Find where the given text appears and provide that cell's center as [X, Y] coordinate. 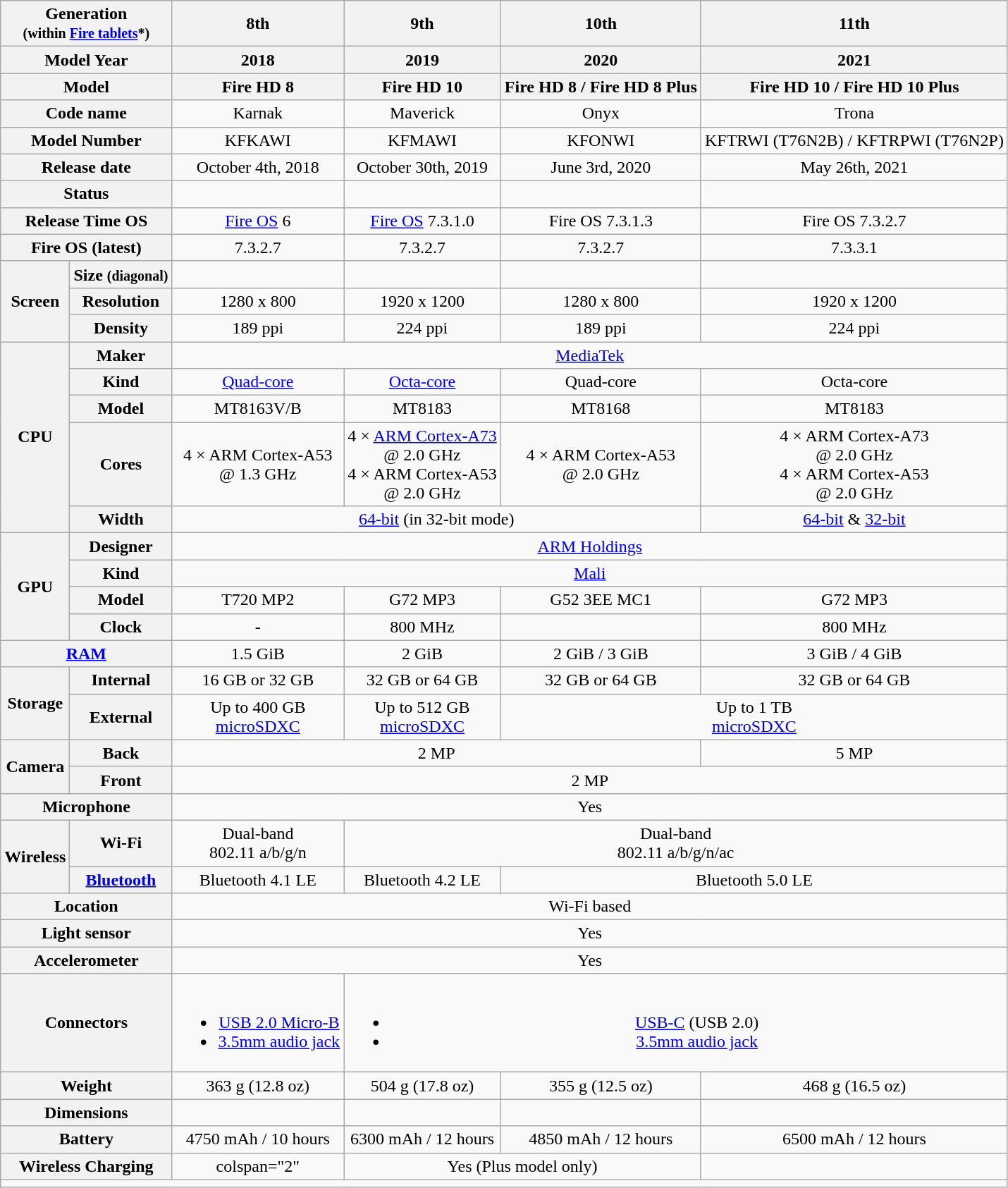
Wireless Charging [86, 1166]
USB 2.0 Micro-B3.5mm audio jack [258, 1023]
Back [121, 753]
6300 mAh / 12 hours [423, 1139]
Up to 512 GBmicroSDXC [423, 716]
Wi-Fi based [590, 907]
Front [121, 780]
Model Number [86, 140]
Cores [121, 464]
MediaTek [590, 355]
Trona [854, 114]
2020 [601, 60]
USB-C (USB 2.0)3.5mm audio jack [676, 1023]
Fire OS 7.3.1.0 [423, 221]
Screen [35, 301]
June 3rd, 2020 [601, 167]
Status [86, 194]
Storage [35, 704]
Bluetooth 5.0 LE [754, 879]
Up to 400 GBmicroSDXC [258, 716]
- [258, 627]
8th [258, 24]
468 g (16.5 oz) [854, 1086]
Wireless [35, 856]
Fire HD 8 / Fire HD 8 Plus [601, 87]
Dual-band802.11 a/b/g/n/ac [676, 843]
Weight [86, 1086]
355 g (12.5 oz) [601, 1086]
MT8163V/B [258, 409]
G52 3EE MC1 [601, 600]
Fire OS 7.3.2.7 [854, 221]
colspan="2" [258, 1166]
MT8168 [601, 409]
1.5 GiB [258, 654]
Release Time OS [86, 221]
Connectors [86, 1023]
Location [86, 907]
10th [601, 24]
Light sensor [86, 933]
Yes (Plus model only) [523, 1166]
9th [423, 24]
KFONWI [601, 140]
Wi-Fi [121, 843]
Camera [35, 766]
64-bit (in 32-bit mode) [436, 520]
Karnak [258, 114]
Clock [121, 627]
RAM [86, 654]
Up to 1 TBmicroSDXC [754, 716]
Mali [590, 573]
Fire OS 7.3.1.3 [601, 221]
Maverick [423, 114]
Fire HD 8 [258, 87]
2019 [423, 60]
KFMAWI [423, 140]
October 4th, 2018 [258, 167]
May 26th, 2021 [854, 167]
363 g (12.8 oz) [258, 1086]
5 MP [854, 753]
T720 MP2 [258, 600]
Designer [121, 546]
Fire HD 10 / Fire HD 10 Plus [854, 87]
4750 mAh / 10 hours [258, 1139]
4850 mAh / 12 hours [601, 1139]
16 GB or 32 GB [258, 680]
Onyx [601, 114]
Internal [121, 680]
Fire HD 10 [423, 87]
2018 [258, 60]
Fire OS 6 [258, 221]
64-bit & 32-bit [854, 520]
Dual-band802.11 a/b/g/n [258, 843]
Bluetooth 4.2 LE [423, 879]
Battery [86, 1139]
Resolution [121, 301]
Accelerometer [86, 960]
GPU [35, 587]
Code name [86, 114]
Fire OS (latest) [86, 247]
Size (diagonal) [121, 274]
External [121, 716]
Dimensions [86, 1113]
Maker [121, 355]
Bluetooth [121, 879]
Model Year [86, 60]
4 × ARM Cortex-A53@ 2.0 GHz [601, 464]
October 30th, 2019 [423, 167]
2 GiB / 3 GiB [601, 654]
Bluetooth 4.1 LE [258, 879]
7.3.3.1 [854, 247]
Generation(within Fire tablets*) [86, 24]
Density [121, 328]
6500 mAh / 12 hours [854, 1139]
504 g (17.8 oz) [423, 1086]
Release date [86, 167]
Width [121, 520]
KFTRWI (T76N2B) / KFTRPWI (T76N2P) [854, 140]
3 GiB / 4 GiB [854, 654]
11th [854, 24]
CPU [35, 437]
ARM Holdings [590, 546]
KFKAWI [258, 140]
Microphone [86, 807]
2021 [854, 60]
4 × ARM Cortex-A53@ 1.3 GHz [258, 464]
2 GiB [423, 654]
